Output the [x, y] coordinate of the center of the cell containing the given text.  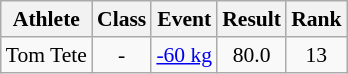
Class [122, 19]
Tom Tete [46, 55]
- [122, 55]
Event [184, 19]
Rank [316, 19]
80.0 [252, 55]
13 [316, 55]
Result [252, 19]
Athlete [46, 19]
-60 kg [184, 55]
